Identify which cell holds the provided text, then report its (X, Y) central coordinate. 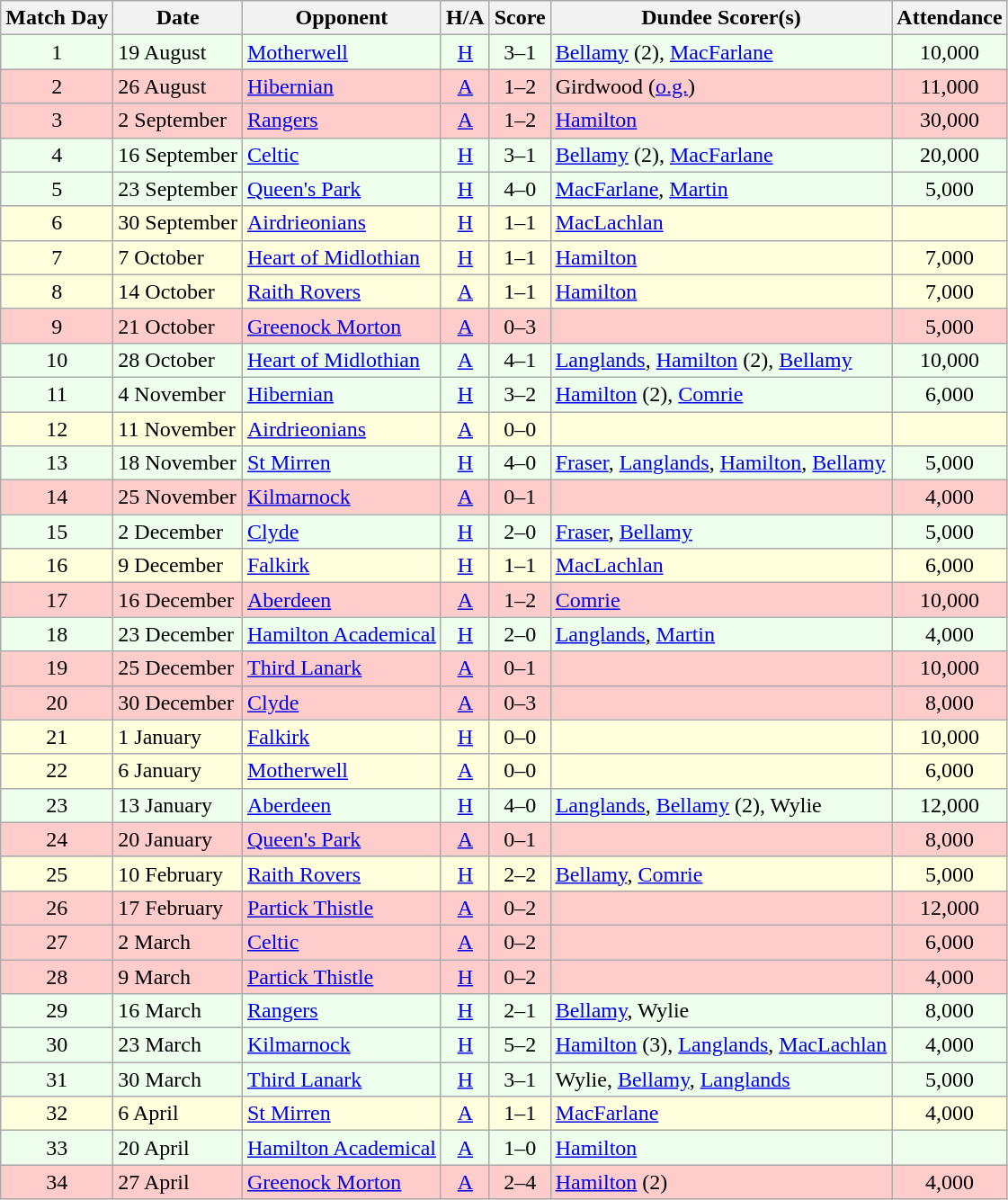
23 December (178, 634)
28 (58, 976)
6 January (178, 771)
14 October (178, 291)
27 (58, 942)
16 (58, 566)
16 September (178, 155)
10 (58, 360)
26 (58, 908)
12 (58, 429)
19 August (178, 52)
16 March (178, 1011)
16 December (178, 600)
20 April (178, 1148)
25 November (178, 497)
Match Day (58, 18)
Bellamy, Comrie (721, 873)
Opponent (342, 18)
32 (58, 1114)
Dundee Scorer(s) (721, 18)
Hamilton (2) (721, 1182)
27 April (178, 1182)
Comrie (721, 600)
8 (58, 291)
Attendance (950, 18)
Langlands, Hamilton (2), Bellamy (721, 360)
30 September (178, 223)
4 November (178, 394)
33 (58, 1148)
24 (58, 839)
31 (58, 1079)
17 (58, 600)
6 April (178, 1114)
7 October (178, 257)
Girdwood (o.g.) (721, 86)
4 (58, 155)
Date (178, 18)
MacFarlane (721, 1114)
11 November (178, 429)
18 (58, 634)
Bellamy, Wylie (721, 1011)
20,000 (950, 155)
11 (58, 394)
30 March (178, 1079)
2–4 (520, 1182)
9 March (178, 976)
3–2 (520, 394)
Fraser, Langlands, Hamilton, Bellamy (721, 463)
H/A (465, 18)
1–0 (520, 1148)
Score (520, 18)
10 February (178, 873)
17 February (178, 908)
30 (58, 1045)
2–2 (520, 873)
30,000 (950, 121)
21 (58, 737)
34 (58, 1182)
23 September (178, 189)
18 November (178, 463)
Wylie, Bellamy, Langlands (721, 1079)
30 December (178, 703)
5–2 (520, 1045)
26 August (178, 86)
Fraser, Bellamy (721, 532)
23 (58, 805)
20 (58, 703)
7 (58, 257)
25 (58, 873)
1 (58, 52)
2 March (178, 942)
19 (58, 668)
MacFarlane, Martin (721, 189)
6 (58, 223)
22 (58, 771)
28 October (178, 360)
Langlands, Bellamy (2), Wylie (721, 805)
4–1 (520, 360)
2 December (178, 532)
13 (58, 463)
1 January (178, 737)
2 (58, 86)
25 December (178, 668)
2 September (178, 121)
Hamilton (3), Langlands, MacLachlan (721, 1045)
15 (58, 532)
13 January (178, 805)
3 (58, 121)
11,000 (950, 86)
2–1 (520, 1011)
9 (58, 326)
14 (58, 497)
9 December (178, 566)
29 (58, 1011)
20 January (178, 839)
23 March (178, 1045)
Hamilton (2), Comrie (721, 394)
Langlands, Martin (721, 634)
5 (58, 189)
21 October (178, 326)
